Return the (X, Y) coordinate for the center point of the cell that contains the specified text.  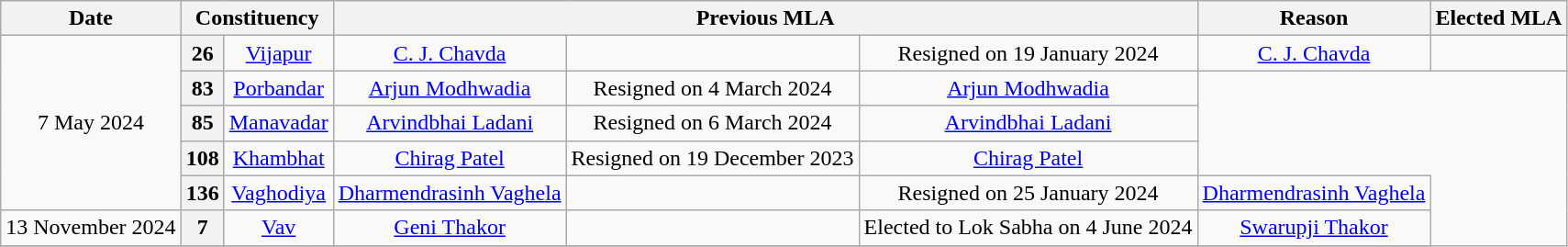
Manavadar (279, 123)
Swarupji Thakor (1314, 228)
Previous MLA (765, 18)
Vaghodiya (279, 193)
13 November 2024 (91, 228)
Date (91, 18)
7 (202, 228)
Resigned on 6 March 2024 (712, 123)
Porbandar (279, 88)
Reason (1314, 18)
Vijapur (279, 53)
Resigned on 19 December 2023 (712, 158)
83 (202, 88)
Geni Thakor (450, 228)
Resigned on 19 January 2024 (1028, 53)
Elected MLA (1499, 18)
7 May 2024 (91, 123)
Resigned on 4 March 2024 (712, 88)
108 (202, 158)
136 (202, 193)
Constituency (257, 18)
26 (202, 53)
Khambhat (279, 158)
Elected to Lok Sabha on 4 June 2024 (1028, 228)
Resigned on 25 January 2024 (1028, 193)
85 (202, 123)
Vav (279, 228)
